For the text-containing cell, return its midpoint in [x, y] coordinate format. 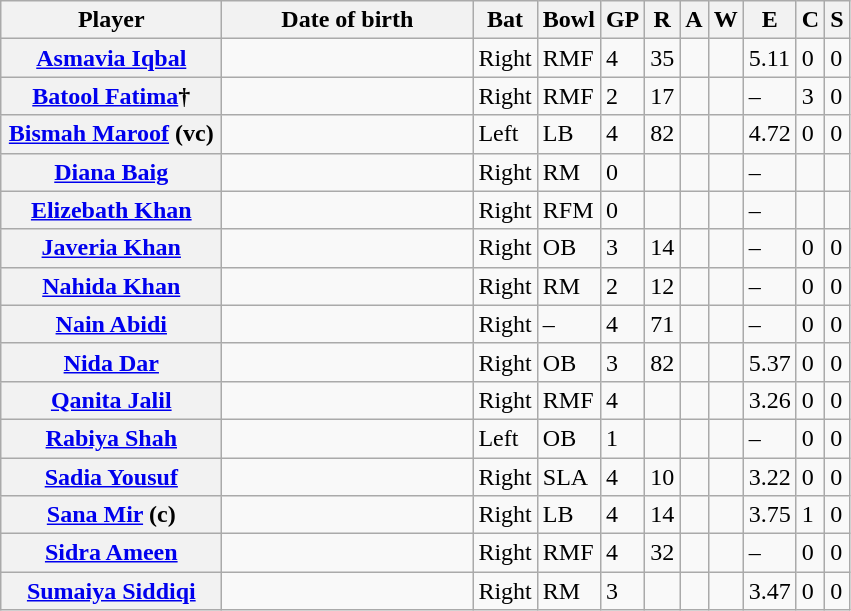
Javeria Khan [112, 248]
10 [662, 477]
4.72 [770, 134]
C [810, 20]
Diana Baig [112, 172]
SLA [568, 477]
Nain Abidi [112, 324]
A [694, 20]
RFM [568, 210]
35 [662, 58]
R [662, 20]
71 [662, 324]
Player [112, 20]
Bowl [568, 20]
Sadia Yousuf [112, 477]
Batool Fatima† [112, 96]
Bismah Maroof (vc) [112, 134]
Sumaiya Siddiqi [112, 591]
5.11 [770, 58]
W [726, 20]
Elizebath Khan [112, 210]
Nida Dar [112, 362]
Sidra Ameen [112, 553]
Bat [505, 20]
GP [622, 20]
S [837, 20]
E [770, 20]
Rabiya Shah [112, 438]
Sana Mir (c) [112, 515]
3.47 [770, 591]
32 [662, 553]
5.37 [770, 362]
Date of birth [348, 20]
17 [662, 96]
Asmavia Iqbal [112, 58]
Nahida Khan [112, 286]
3.75 [770, 515]
3.22 [770, 477]
12 [662, 286]
Qanita Jalil [112, 400]
3.26 [770, 400]
